Detect which cell encompasses the target text, then output its [x, y] center coordinate. 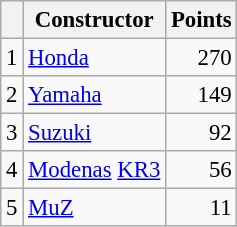
149 [202, 95]
Constructor [94, 20]
92 [202, 133]
Yamaha [94, 95]
56 [202, 170]
2 [12, 95]
MuZ [94, 208]
3 [12, 133]
5 [12, 208]
4 [12, 170]
Honda [94, 58]
270 [202, 58]
1 [12, 58]
Points [202, 20]
11 [202, 208]
Suzuki [94, 133]
Modenas KR3 [94, 170]
